Find where the given text appears and provide that cell's center as (X, Y) coordinate. 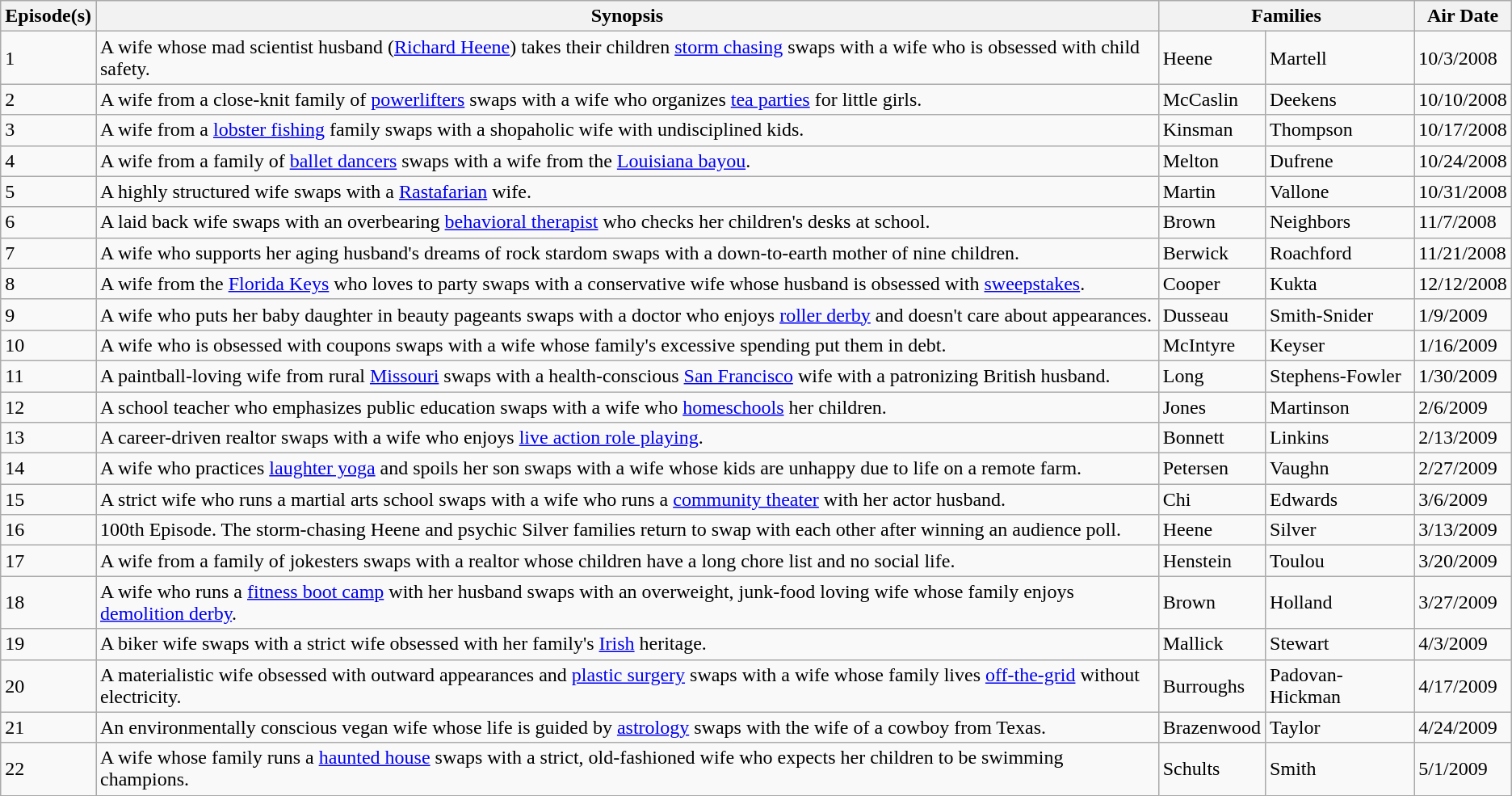
1/30/2009 (1463, 376)
Dusseau (1212, 314)
McCaslin (1212, 99)
15 (48, 499)
1 (48, 58)
10 (48, 345)
A wife from a family of ballet dancers swaps with a wife from the Louisiana bayou. (627, 161)
10/24/2008 (1463, 161)
Smith (1340, 769)
9 (48, 314)
18 (48, 603)
Bonnett (1212, 438)
A wife from a family of jokesters swaps with a realtor whose children have a long chore list and no social life. (627, 561)
Silver (1340, 530)
12/12/2008 (1463, 284)
13 (48, 438)
Long (1212, 376)
A wife from a lobster fishing family swaps with a shopaholic wife with undisciplined kids. (627, 130)
11/7/2008 (1463, 222)
A school teacher who emphasizes public education swaps with a wife who homeschools her children. (627, 406)
A wife who supports her aging husband's dreams of rock stardom swaps with a down-to-earth mother of nine children. (627, 253)
Jones (1212, 406)
20 (48, 685)
Episode(s) (48, 16)
A strict wife who runs a martial arts school swaps with a wife who runs a community theater with her actor husband. (627, 499)
An environmentally conscious vegan wife whose life is guided by astrology swaps with the wife of a cowboy from Texas. (627, 727)
Padovan-Hickman (1340, 685)
A laid back wife swaps with an overbearing behavioral therapist who checks her children's desks at school. (627, 222)
10/31/2008 (1463, 192)
Henstein (1212, 561)
2/13/2009 (1463, 438)
11/21/2008 (1463, 253)
3/20/2009 (1463, 561)
Melton (1212, 161)
2 (48, 99)
10/17/2008 (1463, 130)
7 (48, 253)
Vallone (1340, 192)
4/17/2009 (1463, 685)
10/10/2008 (1463, 99)
Air Date (1463, 16)
4/3/2009 (1463, 644)
A wife who puts her baby daughter in beauty pageants swaps with a doctor who enjoys roller derby and doesn't care about appearances. (627, 314)
Roachford (1340, 253)
2/27/2009 (1463, 469)
Thompson (1340, 130)
A wife whose family runs a haunted house swaps with a strict, old-fashioned wife who expects her children to be swimming champions. (627, 769)
4/24/2009 (1463, 727)
Martell (1340, 58)
Linkins (1340, 438)
Brazenwood (1212, 727)
Kinsman (1212, 130)
Stephens-Fowler (1340, 376)
5/1/2009 (1463, 769)
4 (48, 161)
Families (1286, 16)
A wife from the Florida Keys who loves to party swaps with a conservative wife whose husband is obsessed with sweepstakes. (627, 284)
A materialistic wife obsessed with outward appearances and plastic surgery swaps with a wife whose family lives off-the-grid without electricity. (627, 685)
3/13/2009 (1463, 530)
Vaughn (1340, 469)
A wife who is obsessed with coupons swaps with a wife whose family's excessive spending put them in debt. (627, 345)
Neighbors (1340, 222)
Martin (1212, 192)
Holland (1340, 603)
Mallick (1212, 644)
5 (48, 192)
11 (48, 376)
14 (48, 469)
19 (48, 644)
Kukta (1340, 284)
10/3/2008 (1463, 58)
16 (48, 530)
Deekens (1340, 99)
17 (48, 561)
3 (48, 130)
Petersen (1212, 469)
Cooper (1212, 284)
Smith-Snider (1340, 314)
Berwick (1212, 253)
Keyser (1340, 345)
8 (48, 284)
A career-driven realtor swaps with a wife who enjoys live action role playing. (627, 438)
Chi (1212, 499)
A biker wife swaps with a strict wife obsessed with her family's Irish heritage. (627, 644)
Dufrene (1340, 161)
21 (48, 727)
Martinson (1340, 406)
1/16/2009 (1463, 345)
3/27/2009 (1463, 603)
A wife who runs a fitness boot camp with her husband swaps with an overweight, junk-food loving wife whose family enjoys demolition derby. (627, 603)
Edwards (1340, 499)
Toulou (1340, 561)
Schults (1212, 769)
A paintball-loving wife from rural Missouri swaps with a health-conscious San Francisco wife with a patronizing British husband. (627, 376)
1/9/2009 (1463, 314)
McIntyre (1212, 345)
22 (48, 769)
12 (48, 406)
A wife whose mad scientist husband (Richard Heene) takes their children storm chasing swaps with a wife who is obsessed with child safety. (627, 58)
Synopsis (627, 16)
100th Episode. The storm-chasing Heene and psychic Silver families return to swap with each other after winning an audience poll. (627, 530)
6 (48, 222)
Stewart (1340, 644)
2/6/2009 (1463, 406)
A wife who practices laughter yoga and spoils her son swaps with a wife whose kids are unhappy due to life on a remote farm. (627, 469)
A wife from a close-knit family of powerlifters swaps with a wife who organizes tea parties for little girls. (627, 99)
Taylor (1340, 727)
A highly structured wife swaps with a Rastafarian wife. (627, 192)
3/6/2009 (1463, 499)
Burroughs (1212, 685)
